Detect which cell encompasses the target text, then output its (X, Y) center coordinate. 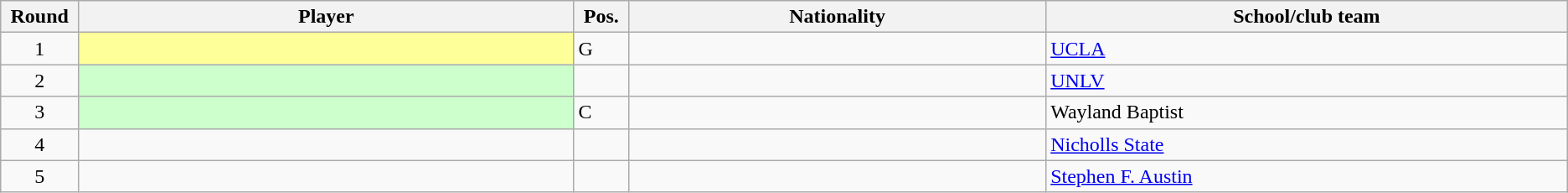
Round (40, 17)
2 (40, 81)
C (601, 112)
3 (40, 112)
UCLA (1307, 49)
G (601, 49)
Player (327, 17)
4 (40, 144)
Stephen F. Austin (1307, 176)
Nicholls State (1307, 144)
1 (40, 49)
UNLV (1307, 81)
Pos. (601, 17)
Wayland Baptist (1307, 112)
Nationality (838, 17)
School/club team (1307, 17)
5 (40, 176)
